Provide the (x, y) coordinate of the cell's center where the given text is located.  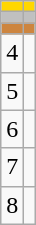
7 (12, 167)
5 (12, 91)
4 (12, 53)
6 (12, 129)
8 (12, 205)
